Pinpoint the cell where the given text exists, returning its (x, y) midpoint coordinate. 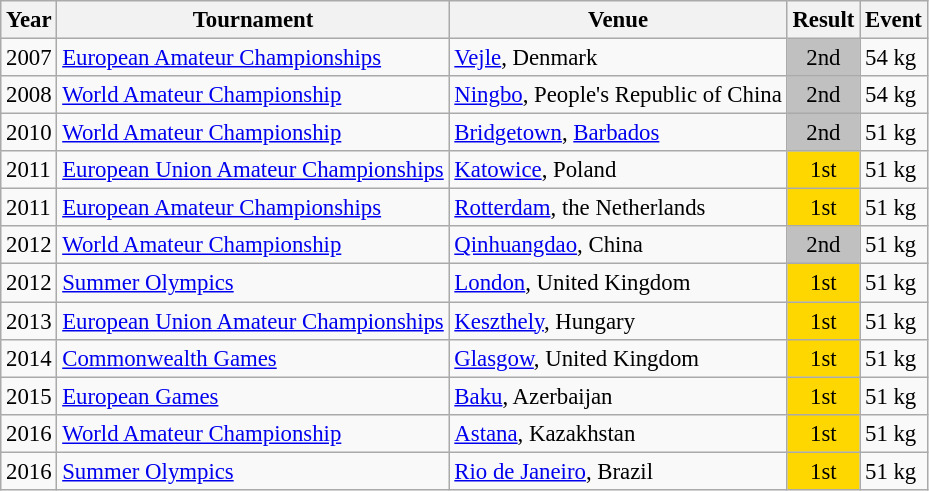
Katowice, Poland (618, 170)
Rotterdam, the Netherlands (618, 208)
Result (824, 20)
2015 (29, 396)
Keszthely, Hungary (618, 321)
Ningbo, People's Republic of China (618, 95)
Vejle, Denmark (618, 58)
2007 (29, 58)
Event (894, 20)
2010 (29, 133)
London, United Kingdom (618, 283)
2008 (29, 95)
Venue (618, 20)
2013 (29, 321)
Bridgetown, Barbados (618, 133)
Tournament (253, 20)
Qinhuangdao, China (618, 245)
Rio de Janeiro, Brazil (618, 471)
Year (29, 20)
Commonwealth Games (253, 358)
Glasgow, United Kingdom (618, 358)
2014 (29, 358)
Baku, Azerbaijan (618, 396)
Astana, Kazakhstan (618, 433)
European Games (253, 396)
